Locate the cell with the specified text and output its (x, y) center coordinate. 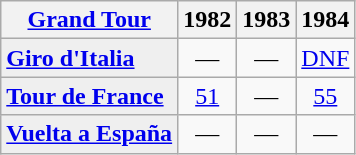
Tour de France (90, 96)
Giro d'Italia (90, 58)
51 (208, 96)
55 (326, 96)
Vuelta a España (90, 134)
1984 (326, 20)
1983 (266, 20)
DNF (326, 58)
Grand Tour (90, 20)
1982 (208, 20)
